Identify which cell holds the provided text, then report its (X, Y) central coordinate. 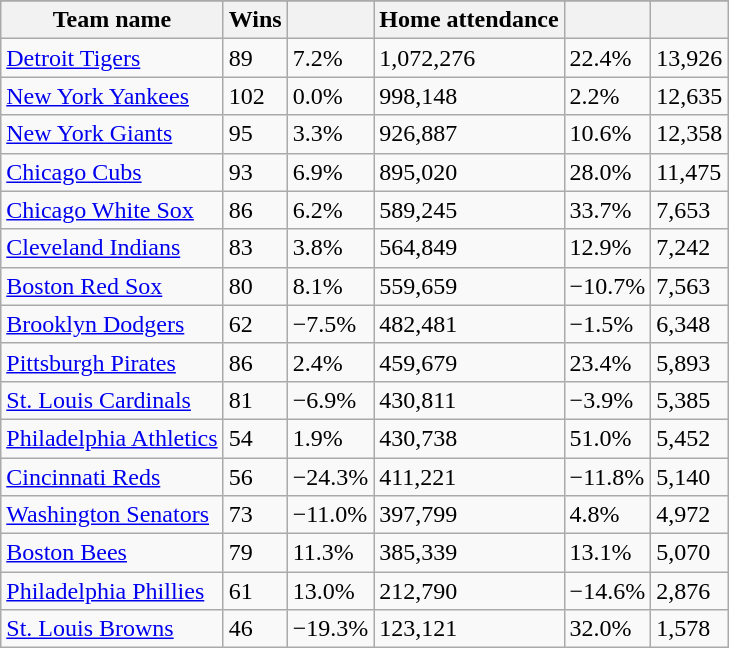
−14.6% (608, 591)
1,072,276 (469, 58)
Chicago Cubs (112, 172)
2,876 (690, 591)
2.2% (608, 96)
6.2% (330, 210)
12,358 (690, 134)
Pittsburgh Pirates (112, 362)
−3.9% (608, 400)
Wins (255, 20)
Boston Red Sox (112, 286)
Home attendance (469, 20)
Philadelphia Phillies (112, 591)
3.3% (330, 134)
22.4% (608, 58)
St. Louis Cardinals (112, 400)
93 (255, 172)
89 (255, 58)
12.9% (608, 248)
7.2% (330, 58)
459,679 (469, 362)
−6.9% (330, 400)
589,245 (469, 210)
1,578 (690, 629)
73 (255, 515)
13,926 (690, 58)
8.1% (330, 286)
2.4% (330, 362)
385,339 (469, 553)
5,893 (690, 362)
Detroit Tigers (112, 58)
−24.3% (330, 477)
56 (255, 477)
10.6% (608, 134)
28.0% (608, 172)
Cleveland Indians (112, 248)
Brooklyn Dodgers (112, 324)
559,659 (469, 286)
12,635 (690, 96)
7,242 (690, 248)
5,140 (690, 477)
23.4% (608, 362)
95 (255, 134)
212,790 (469, 591)
−10.7% (608, 286)
−19.3% (330, 629)
St. Louis Browns (112, 629)
123,121 (469, 629)
79 (255, 553)
13.0% (330, 591)
−7.5% (330, 324)
Philadelphia Athletics (112, 438)
11,475 (690, 172)
83 (255, 248)
0.0% (330, 96)
5,452 (690, 438)
7,563 (690, 286)
−11.0% (330, 515)
102 (255, 96)
51.0% (608, 438)
430,738 (469, 438)
New York Giants (112, 134)
New York Yankees (112, 96)
−11.8% (608, 477)
81 (255, 400)
Cincinnati Reds (112, 477)
80 (255, 286)
11.3% (330, 553)
998,148 (469, 96)
4.8% (608, 515)
482,481 (469, 324)
33.7% (608, 210)
926,887 (469, 134)
13.1% (608, 553)
6,348 (690, 324)
5,070 (690, 553)
61 (255, 591)
46 (255, 629)
Team name (112, 20)
32.0% (608, 629)
397,799 (469, 515)
Boston Bees (112, 553)
4,972 (690, 515)
7,653 (690, 210)
3.8% (330, 248)
430,811 (469, 400)
Washington Senators (112, 515)
1.9% (330, 438)
411,221 (469, 477)
Chicago White Sox (112, 210)
6.9% (330, 172)
895,020 (469, 172)
5,385 (690, 400)
54 (255, 438)
564,849 (469, 248)
−1.5% (608, 324)
62 (255, 324)
